Search for the cell housing the specified text and yield its (x, y) center coordinate. 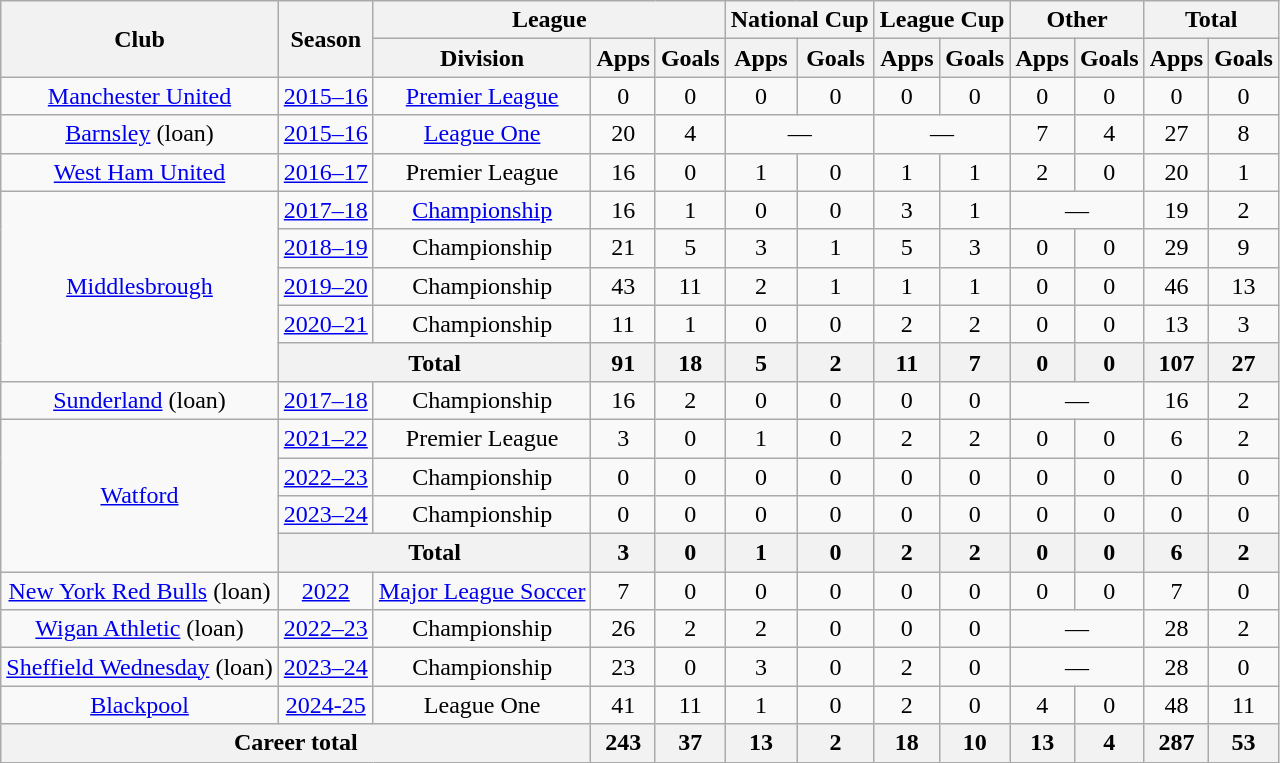
Wigan Athletic (loan) (140, 629)
Major League Soccer (482, 591)
243 (623, 743)
23 (623, 667)
Manchester United (140, 96)
2022 (326, 591)
29 (1176, 248)
2019–20 (326, 286)
2016–17 (326, 172)
10 (974, 743)
2020–21 (326, 324)
Sheffield Wednesday (loan) (140, 667)
2021–22 (326, 438)
107 (1176, 362)
Middlesbrough (140, 286)
Division (482, 58)
Season (326, 39)
Blackpool (140, 705)
46 (1176, 286)
43 (623, 286)
26 (623, 629)
2018–19 (326, 248)
Club (140, 39)
Other (1077, 20)
41 (623, 705)
287 (1176, 743)
2024-25 (326, 705)
League (549, 20)
91 (623, 362)
Watford (140, 495)
19 (1176, 210)
53 (1244, 743)
West Ham United (140, 172)
8 (1244, 134)
Career total (296, 743)
48 (1176, 705)
New York Red Bulls (loan) (140, 591)
21 (623, 248)
37 (690, 743)
League Cup (942, 20)
Barnsley (loan) (140, 134)
Sunderland (loan) (140, 400)
National Cup (800, 20)
9 (1244, 248)
